Extract the (X, Y) coordinate from the center of the cell holding the provided text.  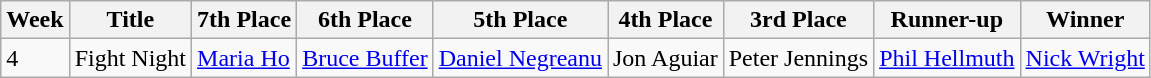
Jon Aguiar (666, 58)
Week (35, 20)
6th Place (366, 20)
5th Place (520, 20)
Phil Hellmuth (947, 58)
Nick Wright (1085, 58)
4th Place (666, 20)
Winner (1085, 20)
4 (35, 58)
Maria Ho (244, 58)
3rd Place (798, 20)
Bruce Buffer (366, 58)
Title (130, 20)
7th Place (244, 20)
Peter Jennings (798, 58)
Daniel Negreanu (520, 58)
Runner-up (947, 20)
Fight Night (130, 58)
